Extract the (X, Y) coordinate from the center of the cell holding the provided text.  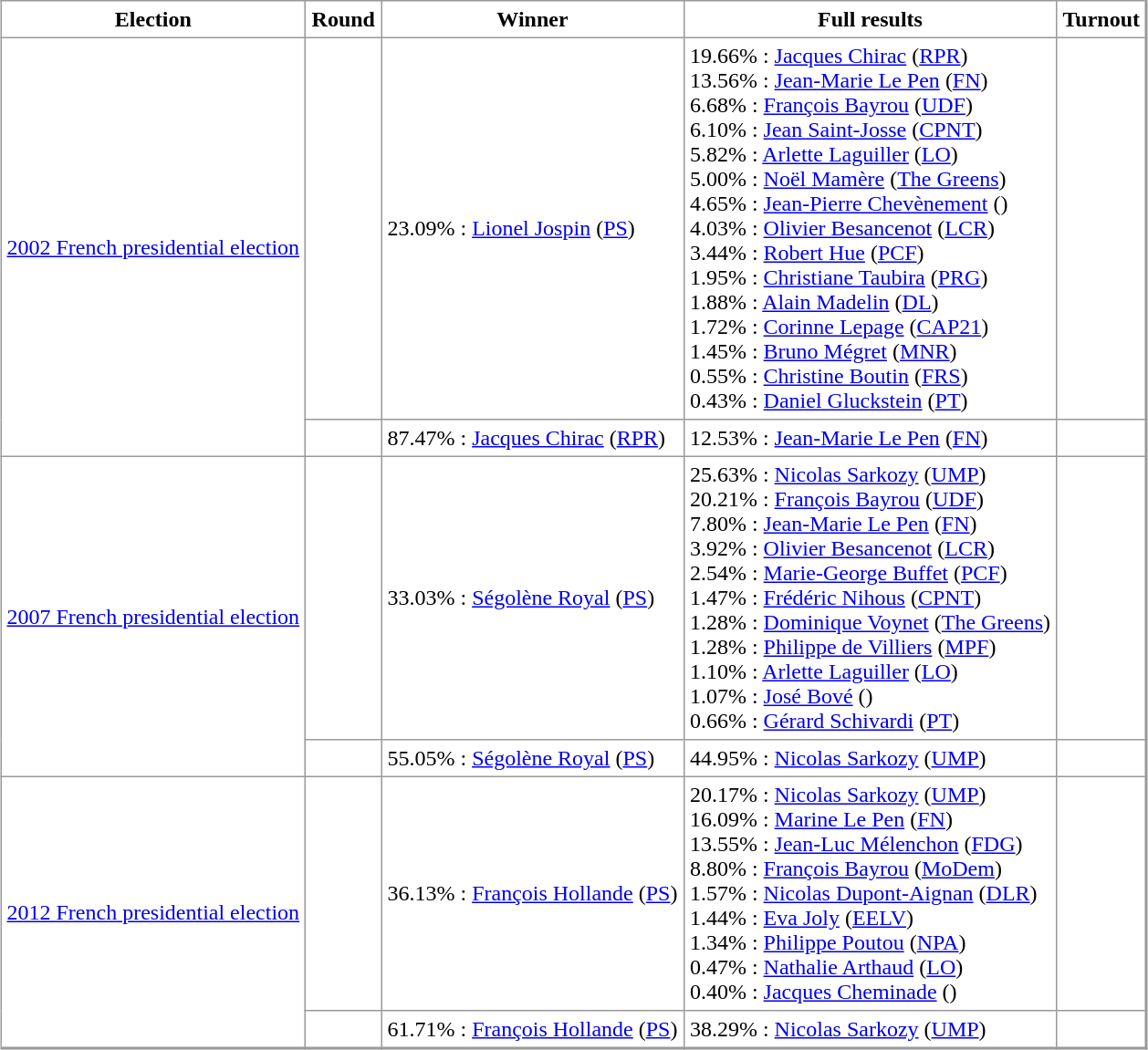
Election (153, 19)
23.09% : Lionel Jospin (PS) (533, 228)
33.03% : Ségolène Royal (PS) (533, 598)
2012 French presidential election (153, 912)
55.05% : Ségolène Royal (PS) (533, 758)
Round (343, 19)
Full results (871, 19)
44.95% : Nicolas Sarkozy (UMP) (871, 758)
61.71% : François Hollande (PS) (533, 1029)
2007 French presidential election (153, 617)
Winner (533, 19)
36.13% : François Hollande (PS) (533, 893)
87.47% : Jacques Chirac (RPR) (533, 438)
12.53% : Jean-Marie Le Pen (FN) (871, 438)
2002 French presidential election (153, 246)
38.29% : Nicolas Sarkozy (UMP) (871, 1029)
Turnout (1102, 19)
